Capture the cell that displays the provided text and extract its [x, y] central coordinate. 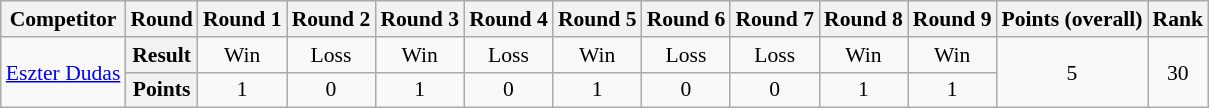
Round 7 [774, 19]
Points (overall) [1072, 19]
Round 9 [952, 19]
Round 5 [598, 19]
5 [1072, 72]
Round 1 [242, 19]
Rank [1178, 19]
30 [1178, 72]
Round 3 [420, 19]
Eszter Dudas [64, 72]
Round 8 [864, 19]
Points [162, 90]
Result [162, 55]
Round 6 [686, 19]
Round [162, 19]
Round 2 [332, 19]
Round 4 [508, 19]
Competitor [64, 19]
